Locate the cell with the specified text and output its (X, Y) center coordinate. 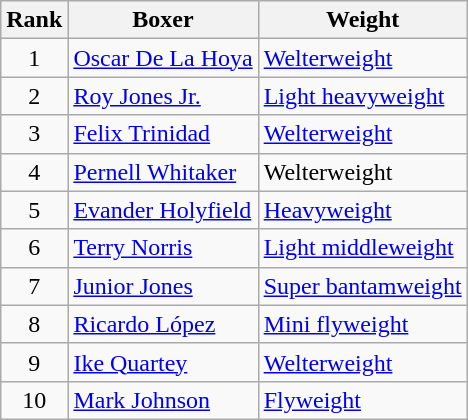
Heavyweight (362, 210)
8 (34, 324)
6 (34, 248)
Weight (362, 20)
5 (34, 210)
Mark Johnson (163, 400)
Felix Trinidad (163, 134)
Ricardo López (163, 324)
Roy Jones Jr. (163, 96)
10 (34, 400)
Evander Holyfield (163, 210)
2 (34, 96)
Oscar De La Hoya (163, 58)
Pernell Whitaker (163, 172)
Rank (34, 20)
3 (34, 134)
1 (34, 58)
Super bantamweight (362, 286)
Light heavyweight (362, 96)
Junior Jones (163, 286)
Boxer (163, 20)
4 (34, 172)
Ike Quartey (163, 362)
7 (34, 286)
Light middleweight (362, 248)
9 (34, 362)
Mini flyweight (362, 324)
Flyweight (362, 400)
Terry Norris (163, 248)
